Search for the cell housing the specified text and yield its (X, Y) center coordinate. 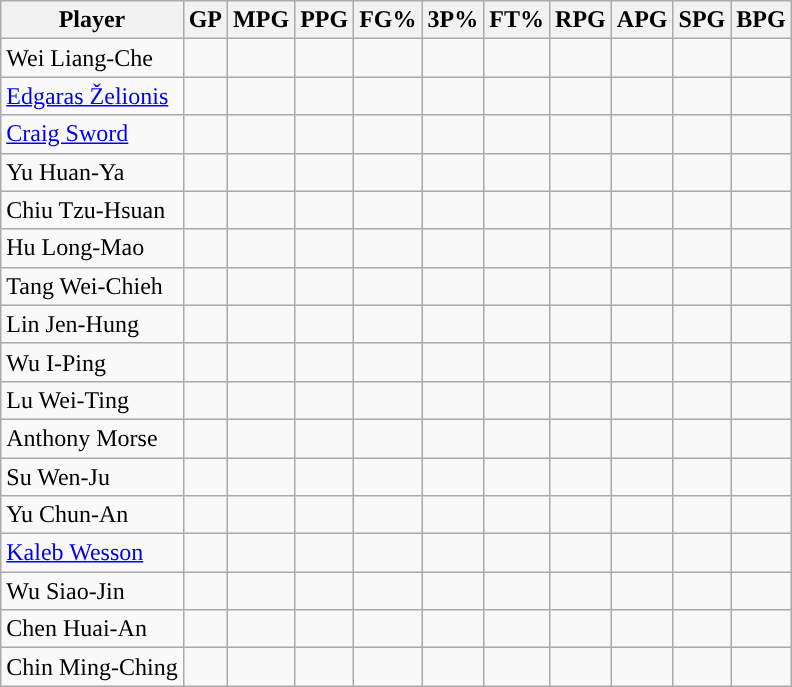
FT% (517, 20)
MPG (262, 20)
PPG (324, 20)
SPG (702, 20)
Yu Huan-Ya (92, 172)
Craig Sword (92, 134)
Wu Siao-Jin (92, 591)
Wu I-Ping (92, 362)
Chen Huai-An (92, 629)
Su Wen-Ju (92, 477)
Edgaras Želionis (92, 96)
Kaleb Wesson (92, 553)
FG% (388, 20)
Yu Chun-An (92, 515)
Player (92, 20)
Hu Long-Mao (92, 248)
Lin Jen-Hung (92, 324)
Wei Liang-Che (92, 58)
Tang Wei-Chieh (92, 286)
3P% (453, 20)
Anthony Morse (92, 438)
RPG (581, 20)
Chin Ming-Ching (92, 667)
GP (205, 20)
APG (642, 20)
Chiu Tzu-Hsuan (92, 210)
Lu Wei-Ting (92, 400)
BPG (761, 20)
